Extract the [x, y] coordinate from the center of the cell holding the provided text.  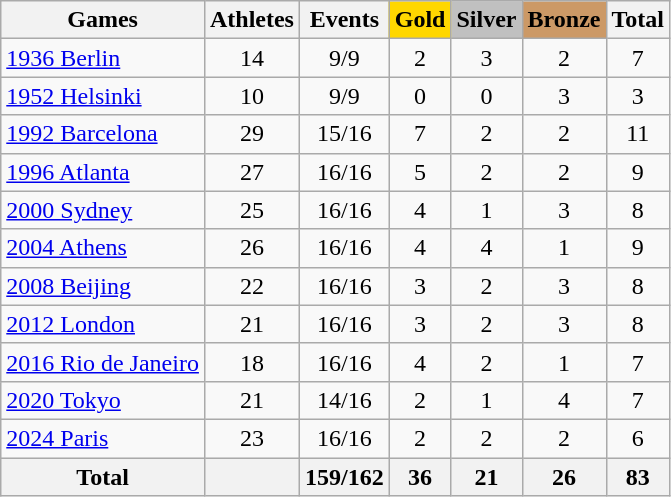
5 [420, 172]
1996 Atlanta [103, 172]
10 [252, 96]
1992 Barcelona [103, 134]
Events [344, 20]
2000 Sydney [103, 210]
2016 Rio de Janeiro [103, 362]
1952 Helsinki [103, 96]
2004 Athens [103, 248]
2008 Beijing [103, 286]
23 [252, 438]
6 [638, 438]
2020 Tokyo [103, 400]
18 [252, 362]
Bronze [564, 20]
14 [252, 58]
36 [420, 477]
14/16 [344, 400]
25 [252, 210]
Athletes [252, 20]
29 [252, 134]
22 [252, 286]
83 [638, 477]
11 [638, 134]
1936 Berlin [103, 58]
2012 London [103, 324]
Games [103, 20]
15/16 [344, 134]
Gold [420, 20]
Silver [486, 20]
2024 Paris [103, 438]
27 [252, 172]
159/162 [344, 477]
